Return the (x, y) coordinate for the center point of the cell that contains the specified text.  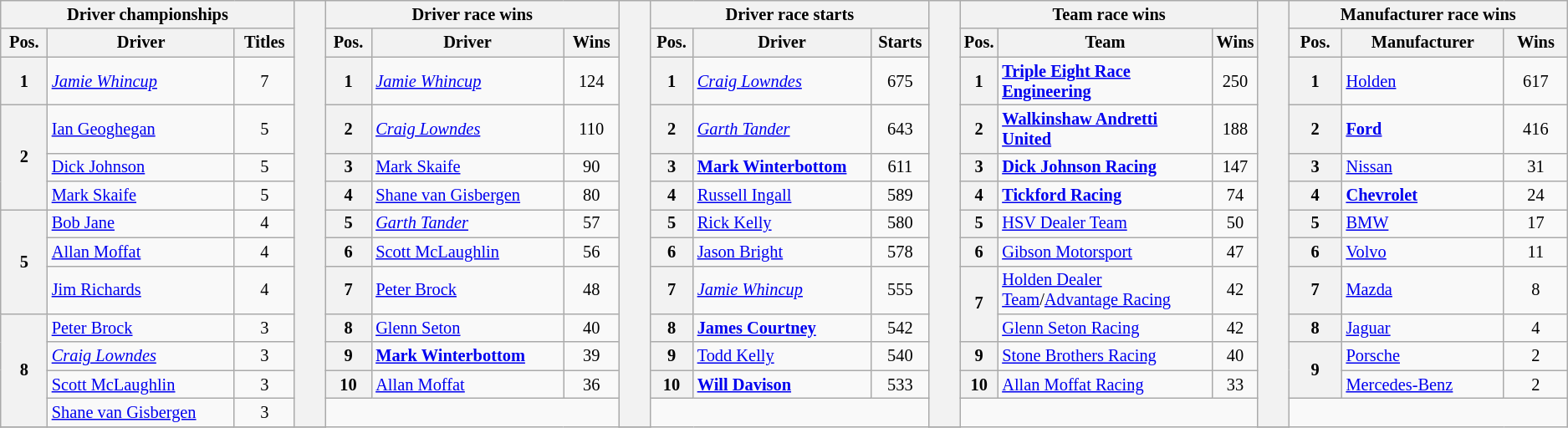
Driver race wins (472, 14)
Dick Johnson (141, 167)
Titles (264, 43)
Team (1105, 43)
Russell Ingall (782, 196)
Manufacturer (1423, 43)
Driver race starts (789, 14)
675 (900, 81)
589 (900, 196)
580 (900, 223)
Holden Dealer Team/Advantage Racing (1105, 290)
57 (592, 223)
31 (1535, 167)
578 (900, 252)
56 (592, 252)
Dick Johnson Racing (1105, 167)
47 (1236, 252)
24 (1535, 196)
Jim Richards (141, 290)
39 (592, 356)
Team race wins (1109, 14)
188 (1236, 129)
Jaguar (1423, 328)
Ian Geoghegan (141, 129)
Glenn Seton Racing (1105, 328)
Chevrolet (1423, 196)
643 (900, 129)
Nissan (1423, 167)
611 (900, 167)
74 (1236, 196)
36 (592, 385)
Porsche (1423, 356)
Gibson Motorsport (1105, 252)
Mercedes-Benz (1423, 385)
617 (1535, 81)
Allan Moffat Racing (1105, 385)
Triple Eight Race Engineering (1105, 81)
533 (900, 385)
50 (1236, 223)
BMW (1423, 223)
Volvo (1423, 252)
Ford (1423, 129)
Glenn Seton (467, 328)
Jason Bright (782, 252)
250 (1236, 81)
James Courtney (782, 328)
Mazda (1423, 290)
124 (592, 81)
Tickford Racing (1105, 196)
80 (592, 196)
Holden (1423, 81)
17 (1535, 223)
Bob Jane (141, 223)
416 (1535, 129)
Stone Brothers Racing (1105, 356)
Todd Kelly (782, 356)
542 (900, 328)
540 (900, 356)
Walkinshaw Andretti United (1105, 129)
Will Davison (782, 385)
Rick Kelly (782, 223)
Driver championships (147, 14)
555 (900, 290)
HSV Dealer Team (1105, 223)
147 (1236, 167)
48 (592, 290)
Manufacturer race wins (1428, 14)
33 (1236, 385)
11 (1535, 252)
Starts (900, 43)
90 (592, 167)
110 (592, 129)
